Capture the cell that displays the provided text and extract its [X, Y] central coordinate. 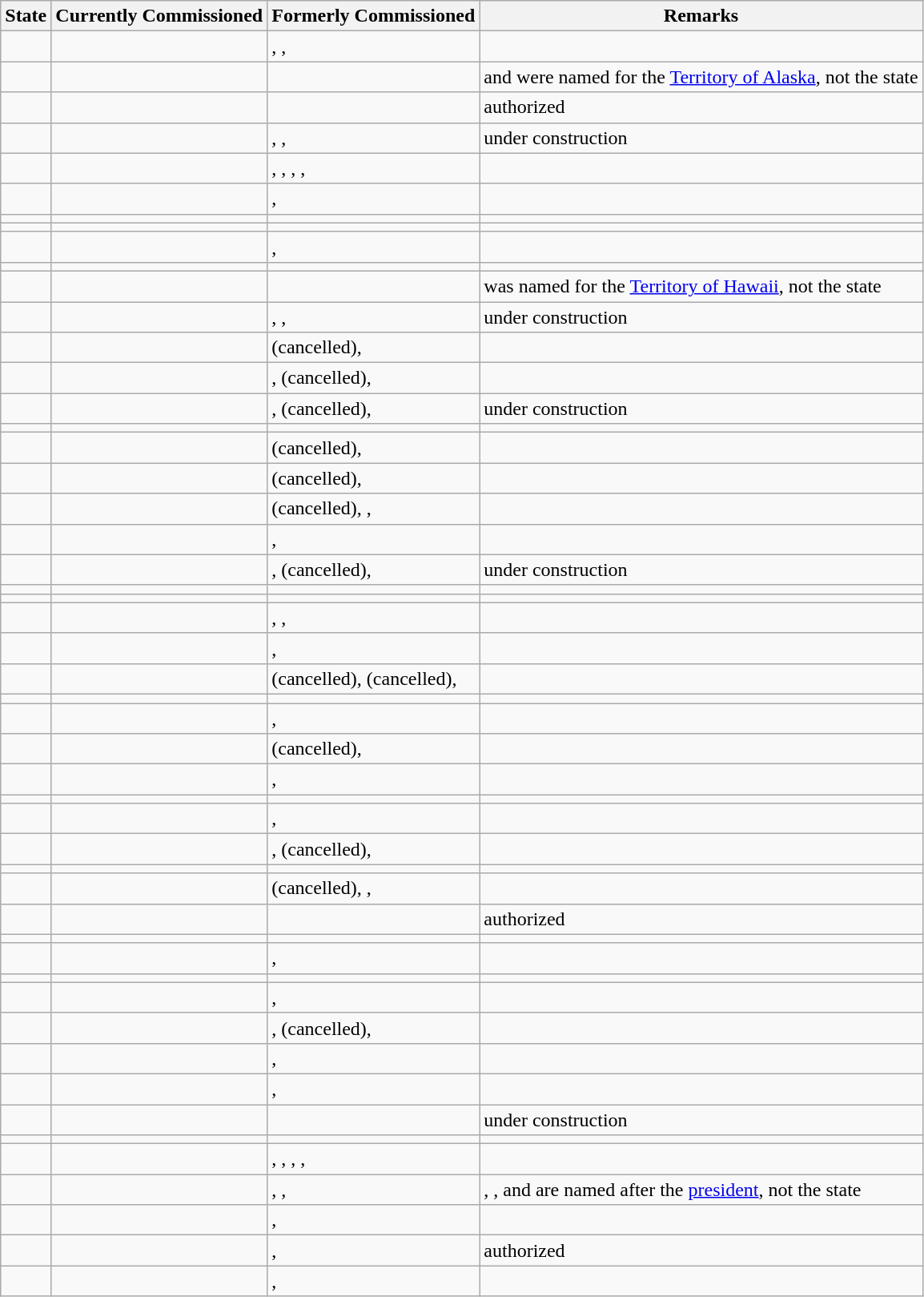
Remarks [701, 16]
, , and are named after the president, not the state [701, 1190]
Currently Commissioned [159, 16]
and were named for the Territory of Alaska, not the state [701, 77]
Formerly Commissioned [373, 16]
was named for the Territory of Hawaii, not the state [701, 286]
(cancelled), (cancelled), [373, 679]
State [26, 16]
